Search for the cell housing the specified text and yield its (x, y) center coordinate. 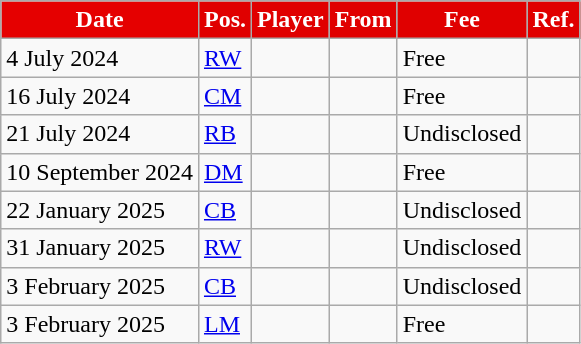
DM (224, 172)
10 September 2024 (100, 172)
4 July 2024 (100, 58)
16 July 2024 (100, 96)
CM (224, 96)
21 July 2024 (100, 134)
Pos. (224, 20)
Fee (462, 20)
31 January 2025 (100, 248)
22 January 2025 (100, 210)
RB (224, 134)
Player (291, 20)
From (363, 20)
Date (100, 20)
LM (224, 324)
Ref. (554, 20)
